Find where the given text appears and provide that cell's center as (X, Y) coordinate. 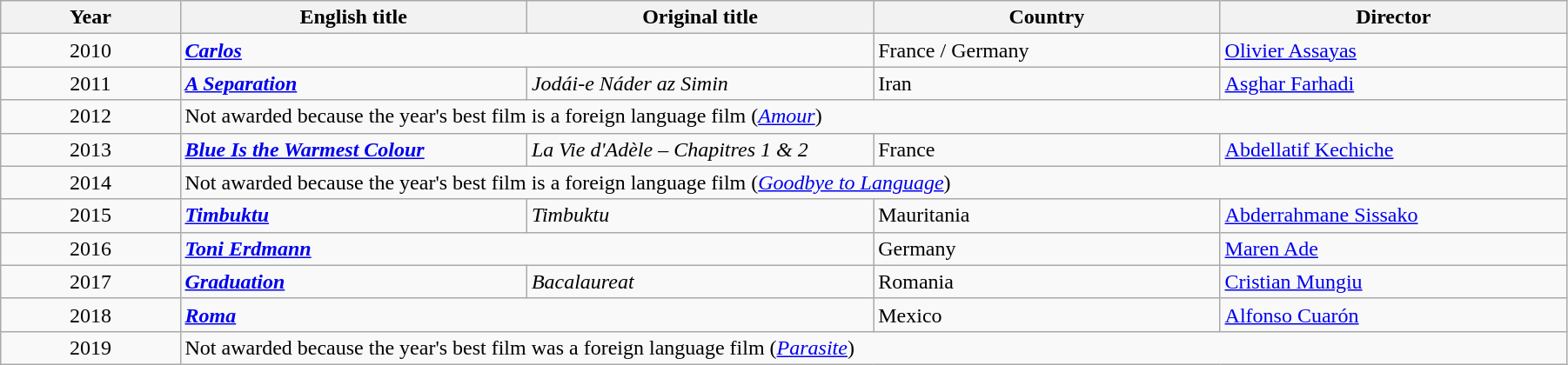
Bacalaureat (700, 282)
Abdellatif Kechiche (1393, 149)
Roma (527, 315)
2010 (90, 50)
Graduation (353, 282)
Alfonso Cuarón (1393, 315)
Olivier Assayas (1393, 50)
Not awarded because the year's best film was a foreign language film (Parasite) (874, 348)
2017 (90, 282)
Iran (1047, 83)
La Vie d'Adèle – Chapitres 1 & 2 (700, 149)
Asghar Farhadi (1393, 83)
Toni Erdmann (527, 249)
Abderrahmane Sissako (1393, 216)
Year (90, 17)
2018 (90, 315)
Blue Is the Warmest Colour (353, 149)
2011 (90, 83)
Country (1047, 17)
2019 (90, 348)
Carlos (527, 50)
Cristian Mungiu (1393, 282)
Original title (700, 17)
France / Germany (1047, 50)
A Separation (353, 83)
2012 (90, 116)
Maren Ade (1393, 249)
Mauritania (1047, 216)
Romania (1047, 282)
2014 (90, 182)
2015 (90, 216)
Not awarded because the year's best film is a foreign language film (Goodbye to Language) (874, 182)
France (1047, 149)
Mexico (1047, 315)
Germany (1047, 249)
Director (1393, 17)
2013 (90, 149)
2016 (90, 249)
English title (353, 17)
Not awarded because the year's best film is a foreign language film (Amour) (874, 116)
Jodái-e Náder az Simin (700, 83)
